Capture the cell that displays the provided text and extract its (X, Y) central coordinate. 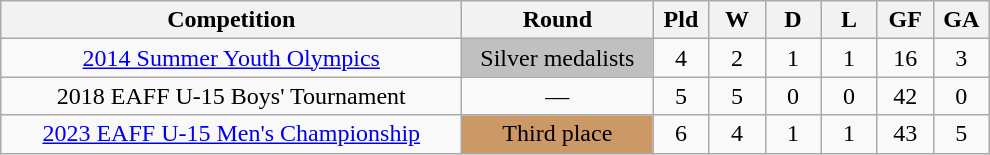
Competition (232, 20)
16 (905, 58)
W (737, 20)
6 (681, 134)
2018 EAFF U-15 Boys' Tournament (232, 96)
— (558, 96)
Pld (681, 20)
2 (737, 58)
Round (558, 20)
GA (961, 20)
Silver medalists (558, 58)
43 (905, 134)
D (793, 20)
Third place (558, 134)
42 (905, 96)
3 (961, 58)
L (849, 20)
2023 EAFF U-15 Men's Championship (232, 134)
2014 Summer Youth Olympics (232, 58)
GF (905, 20)
